Capture the cell that displays the provided text and extract its [x, y] central coordinate. 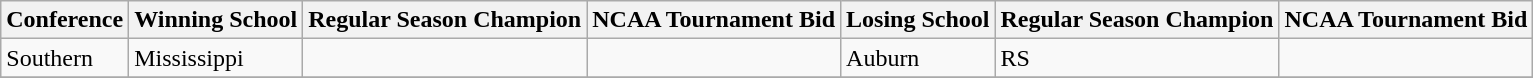
Losing School [918, 20]
RS [1137, 58]
Winning School [216, 20]
Mississippi [216, 58]
Southern [65, 58]
Auburn [918, 58]
Conference [65, 20]
